Find where the given text appears and provide that cell's center as (x, y) coordinate. 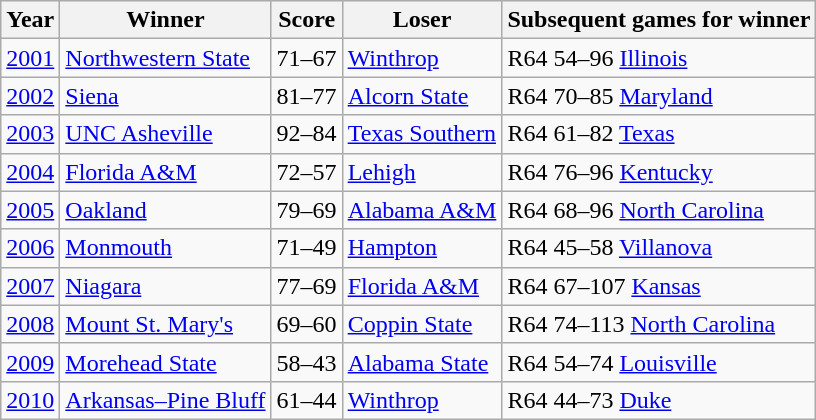
R64 61–82 Texas (659, 134)
Lehigh (422, 172)
Mount St. Mary's (166, 324)
81–77 (306, 96)
Winner (166, 20)
Year (30, 20)
Alabama A&M (422, 210)
2006 (30, 248)
UNC Asheville (166, 134)
2009 (30, 362)
2003 (30, 134)
58–43 (306, 362)
Coppin State (422, 324)
71–49 (306, 248)
R64 45–58 Villanova (659, 248)
2004 (30, 172)
2001 (30, 58)
Texas Southern (422, 134)
Niagara (166, 286)
R64 67–107 Kansas (659, 286)
R64 54–74 Louisville (659, 362)
Alcorn State (422, 96)
Oakland (166, 210)
2002 (30, 96)
77–69 (306, 286)
92–84 (306, 134)
R64 44–73 Duke (659, 400)
72–57 (306, 172)
Subsequent games for winner (659, 20)
R64 70–85 Maryland (659, 96)
Arkansas–Pine Bluff (166, 400)
R64 54–96 Illinois (659, 58)
R64 76–96 Kentucky (659, 172)
69–60 (306, 324)
Monmouth (166, 248)
61–44 (306, 400)
R64 68–96 North Carolina (659, 210)
R64 74–113 North Carolina (659, 324)
2007 (30, 286)
2005 (30, 210)
71–67 (306, 58)
2010 (30, 400)
Siena (166, 96)
Loser (422, 20)
2008 (30, 324)
Score (306, 20)
79–69 (306, 210)
Northwestern State (166, 58)
Alabama State (422, 362)
Hampton (422, 248)
Morehead State (166, 362)
